Provide the (x, y) coordinate of the cell's center where the given text is located.  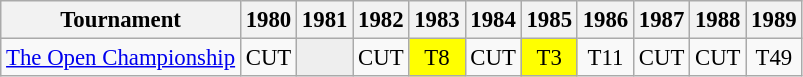
The Open Championship (121, 58)
1980 (268, 20)
Tournament (121, 20)
1985 (549, 20)
1988 (718, 20)
1986 (605, 20)
T8 (437, 58)
1984 (493, 20)
T49 (774, 58)
1983 (437, 20)
T3 (549, 58)
1982 (381, 20)
1989 (774, 20)
1981 (325, 20)
T11 (605, 58)
1987 (661, 20)
